Determine the (x, y) coordinate at the center of the cell enclosing the given text.  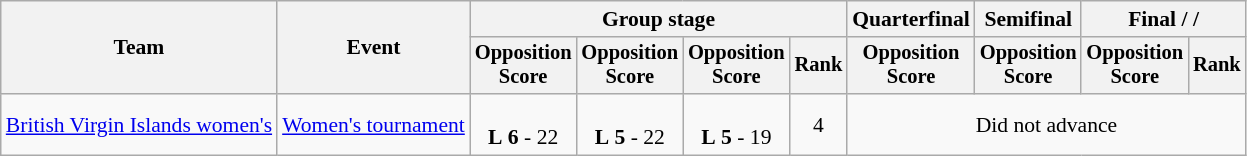
L 6 - 22 (524, 124)
Women's tournament (374, 124)
Final / / (1163, 19)
L 5 - 22 (630, 124)
Quarterfinal (911, 19)
Semifinal (1028, 19)
4 (819, 124)
Group stage (658, 19)
L 5 - 19 (736, 124)
Event (374, 48)
Did not advance (1046, 124)
Team (139, 48)
British Virgin Islands women's (139, 124)
